Identify which cell holds the provided text, then report its [X, Y] central coordinate. 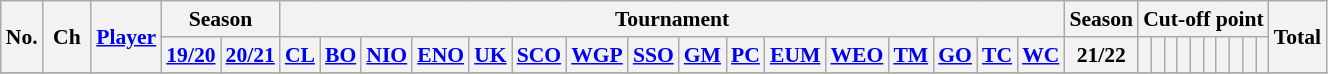
Ch [68, 36]
19/20 [190, 55]
SCO [540, 55]
WGP [597, 55]
UK [490, 55]
21/22 [1101, 55]
WEO [856, 55]
GM [702, 55]
Tournament [672, 19]
WC [1040, 55]
No. [22, 36]
Player [126, 36]
Total [1298, 36]
PC [746, 55]
Cut-off point [1204, 19]
CL [300, 55]
EUM [795, 55]
SSO [654, 55]
BO [340, 55]
GO [955, 55]
TM [910, 55]
20/21 [250, 55]
NIO [386, 55]
TC [997, 55]
ENO [440, 55]
